Detect which cell encompasses the target text, then output its (x, y) center coordinate. 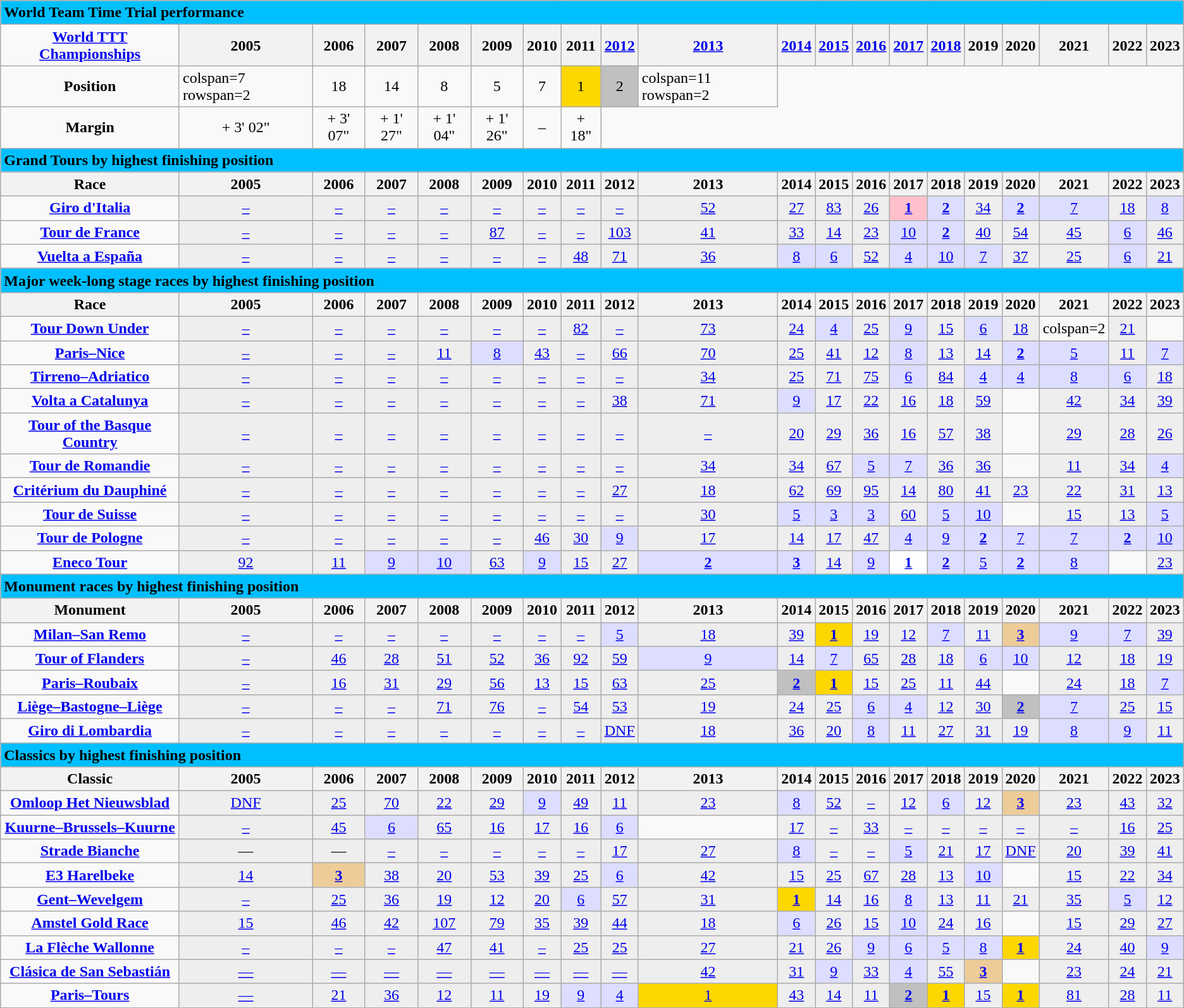
colspan=11 rowspan=2 (708, 86)
Tour de Pologne (90, 538)
+ 3' 02" (245, 128)
Grand Tours by highest finishing position (592, 160)
66 (620, 352)
La Flèche Wallonne (90, 947)
Clásica de San Sebastián (90, 971)
Omloop Het Nieuwsblad (90, 803)
Volta a Catalunya (90, 401)
Monument races by highest finishing position (592, 586)
80 (946, 490)
69 (834, 490)
+ 18" (581, 128)
World Team Time Trial performance (592, 13)
Margin (90, 128)
37 (1021, 256)
Gent–Wevelgem (90, 899)
Position (90, 86)
48 (581, 256)
Major week-long stage races by highest finishing position (592, 280)
Tour de Suisse (90, 514)
83 (834, 208)
Paris–Roubaix (90, 682)
Strade Bianche (90, 851)
Classic (90, 779)
Paris–Tours (90, 995)
87 (497, 232)
Paris–Nice (90, 352)
Amstel Gold Race (90, 923)
32 (1165, 803)
Eneco Tour (90, 562)
107 (444, 923)
Tour of Flanders (90, 658)
Tour of the Basque Country (90, 434)
60 (908, 514)
+ 1' 26" (497, 128)
79 (497, 923)
Giro d'Italia (90, 208)
84 (946, 377)
Tour Down Under (90, 328)
Kuurne–Brussels–Kuurne (90, 827)
colspan=2 (1074, 328)
103 (620, 232)
Milan–San Remo (90, 634)
+ 1' 04" (444, 128)
56 (497, 682)
Giro di Lombardia (90, 730)
82 (581, 328)
Tour de Romandie (90, 466)
Vuelta a España (90, 256)
62 (797, 490)
Critérium du Dauphiné (90, 490)
Tirreno–Adriatico (90, 377)
95 (872, 490)
75 (872, 377)
55 (946, 971)
76 (497, 706)
Classics by highest finishing position (592, 754)
73 (708, 328)
+ 3' 07" (339, 128)
colspan=7 rowspan=2 (245, 86)
81 (1074, 995)
E3 Harelbeke (90, 875)
+ 1' 27" (391, 128)
Monument (90, 610)
Tour de France (90, 232)
49 (581, 803)
World TTT Championships (90, 46)
51 (444, 658)
Liège–Bastogne–Liège (90, 706)
